Extract the [x, y] coordinate from the center of the cell holding the provided text.  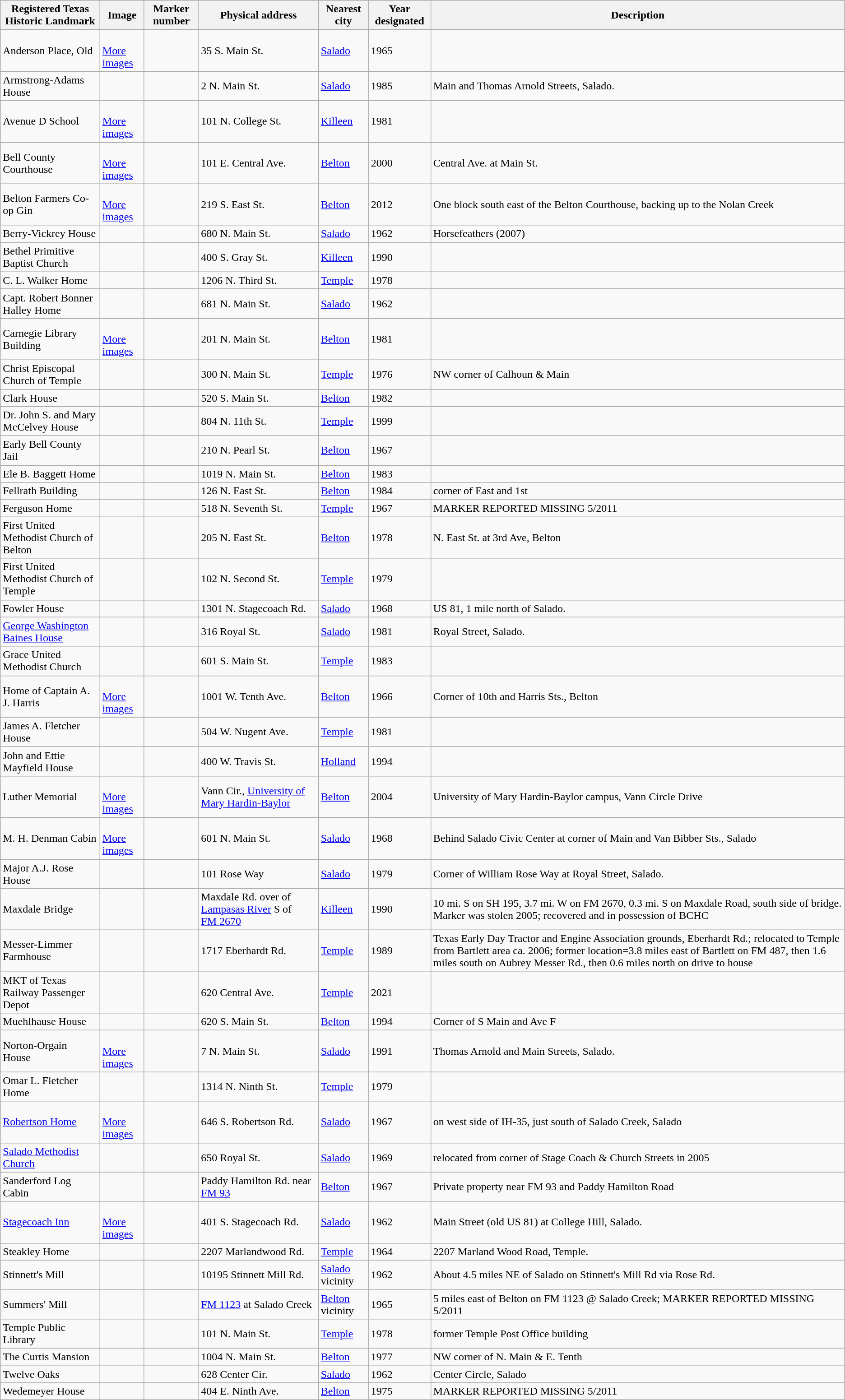
Major A.J. Rose House [51, 874]
First United Methodist Church of Temple [51, 579]
Grace United Methodist Church [51, 661]
First United Methodist Church of Belton [51, 538]
Royal Street, Salado. [637, 632]
1982 [399, 398]
Corner of 10th and Harris Sts., Belton [637, 696]
US 81, 1 mile north of Salado. [637, 608]
Holland [343, 761]
316 Royal St. [258, 632]
Ele B. Baggett Home [51, 474]
Thomas Arnold and Main Streets, Salado. [637, 1051]
1206 N. Third St. [258, 280]
400 S. Gray St. [258, 257]
504 W. Nugent Ave. [258, 732]
Bell County Courthouse [51, 163]
1991 [399, 1051]
Belton vicinity [343, 1304]
601 N. Main St. [258, 838]
Omar L. Fletcher Home [51, 1087]
Nearest city [343, 15]
518 N. Seventh St. [258, 508]
Physical address [258, 15]
400 W. Travis St. [258, 761]
Ferguson Home [51, 508]
2000 [399, 163]
NW corner of Calhoun & Main [637, 375]
Muehlhause House [51, 1022]
Summers' Mill [51, 1304]
1977 [399, 1357]
Early Bell County Jail [51, 450]
205 N. East St. [258, 538]
10195 Stinnett Mill Rd. [258, 1275]
Stagecoach Inn [51, 1222]
1301 N. Stagecoach Rd. [258, 608]
FM 1123 at Salado Creek [258, 1304]
Luther Memorial [51, 797]
Home of Captain A. J. Harris [51, 696]
1985 [399, 86]
Christ Episcopal Church of Temple [51, 375]
relocated from corner of Stage Coach & Church Streets in 2005 [637, 1157]
1001 W. Tenth Ave. [258, 696]
Central Ave. at Main St. [637, 163]
650 Royal St. [258, 1157]
Avenue D School [51, 121]
Belton Farmers Co-op Gin [51, 204]
Corner of S Main and Ave F [637, 1022]
James A. Fletcher House [51, 732]
Anderson Place, Old [51, 51]
1964 [399, 1252]
Salado vicinity [343, 1275]
Private property near FM 93 and Paddy Hamilton Road [637, 1187]
Corner of William Rose Way at Royal Street, Salado. [637, 874]
628 Center Cir. [258, 1374]
Steakley Home [51, 1252]
681 N. Main St. [258, 303]
Paddy Hamilton Rd. near FM 93 [258, 1187]
1314 N. Ninth St. [258, 1087]
1984 [399, 491]
Year designated [399, 15]
620 S. Main St. [258, 1022]
804 N. 11th St. [258, 422]
210 N. Pearl St. [258, 450]
2207 Marlandwood Rd. [258, 1252]
1999 [399, 422]
Twelve Oaks [51, 1374]
Berry-Vickrey House [51, 234]
Messer-Limmer Farmhouse [51, 951]
Capt. Robert Bonner Halley Home [51, 303]
Sanderford Log Cabin [51, 1187]
N. East St. at 3rd Ave, Belton [637, 538]
The Curtis Mansion [51, 1357]
601 S. Main St. [258, 661]
John and Ettie Mayfield House [51, 761]
680 N. Main St. [258, 234]
2012 [399, 204]
126 N. East St. [258, 491]
Main and Thomas Arnold Streets, Salado. [637, 86]
Temple Public Library [51, 1333]
219 S. East St. [258, 204]
2021 [399, 992]
Vann Cir., University of Mary Hardin-Baylor [258, 797]
101 E. Central Ave. [258, 163]
Norton-Orgain House [51, 1051]
Bethel Primitive Baptist Church [51, 257]
Robertson Home [51, 1122]
Behind Salado Civic Center at corner of Main and Van Bibber Sts., Salado [637, 838]
646 S. Robertson Rd. [258, 1122]
Dr. John S. and Mary McCelvey House [51, 422]
corner of East and 1st [637, 491]
About 4.5 miles NE of Salado on Stinnett's Mill Rd via Rose Rd. [637, 1275]
101 Rose Way [258, 874]
1966 [399, 696]
George Washington Baines House [51, 632]
Center Circle, Salado [637, 1374]
Stinnett's Mill [51, 1275]
Fowler House [51, 608]
Description [637, 15]
300 N. Main St. [258, 375]
on west side of IH-35, just south of Salado Creek, Salado [637, 1122]
102 N. Second St. [258, 579]
1019 N. Main St. [258, 474]
Horsefeathers (2007) [637, 234]
1975 [399, 1391]
Clark House [51, 398]
Armstrong-Adams House [51, 86]
Fellrath Building [51, 491]
NW corner of N. Main & E. Tenth [637, 1357]
101 N. College St. [258, 121]
101 N. Main St. [258, 1333]
2207 Marland Wood Road, Temple. [637, 1252]
1004 N. Main St. [258, 1357]
Marker number [171, 15]
M. H. Denman Cabin [51, 838]
2 N. Main St. [258, 86]
Wedemeyer House [51, 1391]
401 S. Stagecoach Rd. [258, 1222]
Image [122, 15]
former Temple Post Office building [637, 1333]
1969 [399, 1157]
Salado Methodist Church [51, 1157]
201 N. Main St. [258, 339]
520 S. Main St. [258, 398]
Maxdale Rd. over of Lampasas River S of FM 2670 [258, 909]
1976 [399, 375]
MKT of Texas Railway Passenger Depot [51, 992]
1717 Eberhardt Rd. [258, 951]
5 miles east of Belton on FM 1123 @ Salado Creek; MARKER REPORTED MISSING 5/2011 [637, 1304]
7 N. Main St. [258, 1051]
Main Street (old US 81) at College Hill, Salado. [637, 1222]
2004 [399, 797]
University of Mary Hardin-Baylor campus, Vann Circle Drive [637, 797]
620 Central Ave. [258, 992]
404 E. Ninth Ave. [258, 1391]
One block south east of the Belton Courthouse, backing up to the Nolan Creek [637, 204]
Carnegie Library Building [51, 339]
Maxdale Bridge [51, 909]
Registered Texas Historic Landmark [51, 15]
C. L. Walker Home [51, 280]
1989 [399, 951]
35 S. Main St. [258, 51]
